Locate the cell with the specified text and output its (X, Y) center coordinate. 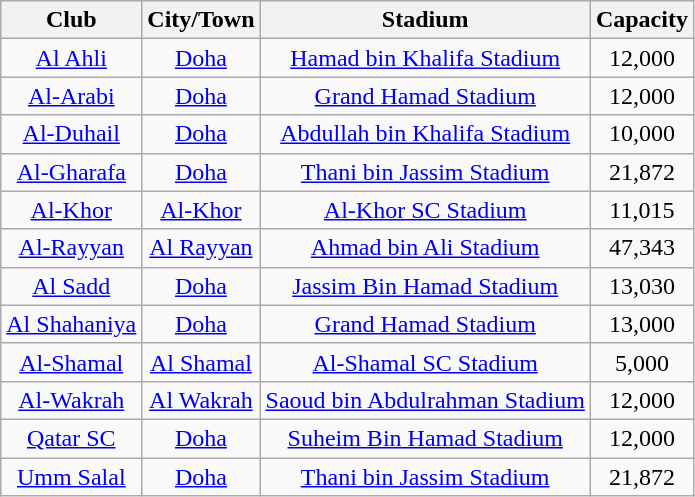
Al Shahaniya (72, 324)
Abdullah bin Khalifa Stadium (425, 134)
Al Ahli (72, 58)
Al-Arabi (72, 96)
Al Wakrah (201, 400)
Al-Shamal (72, 362)
Suheim Bin Hamad Stadium (425, 438)
Al Rayyan (201, 248)
Stadium (425, 20)
Ahmad bin Ali Stadium (425, 248)
Saoud bin Abdulrahman Stadium (425, 400)
47,343 (642, 248)
10,000 (642, 134)
Al-Rayyan (72, 248)
Al-Gharafa (72, 172)
Hamad bin Khalifa Stadium (425, 58)
Al Sadd (72, 286)
City/Town (201, 20)
5,000 (642, 362)
11,015 (642, 210)
Jassim Bin Hamad Stadium (425, 286)
Al-Duhail (72, 134)
Al-Wakrah (72, 400)
Capacity (642, 20)
Al-Khor SC Stadium (425, 210)
Umm Salal (72, 477)
Qatar SC (72, 438)
Club (72, 20)
13,030 (642, 286)
13,000 (642, 324)
Al Shamal (201, 362)
Al-Shamal SC Stadium (425, 362)
